For the text-containing cell, return its midpoint in (X, Y) coordinate format. 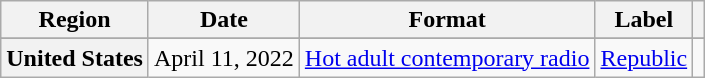
Hot adult contemporary radio (447, 58)
Republic (644, 58)
Format (447, 20)
Region (75, 20)
United States (75, 58)
Date (224, 20)
Label (644, 20)
April 11, 2022 (224, 58)
